Output the [x, y] coordinate of the center of the cell containing the given text.  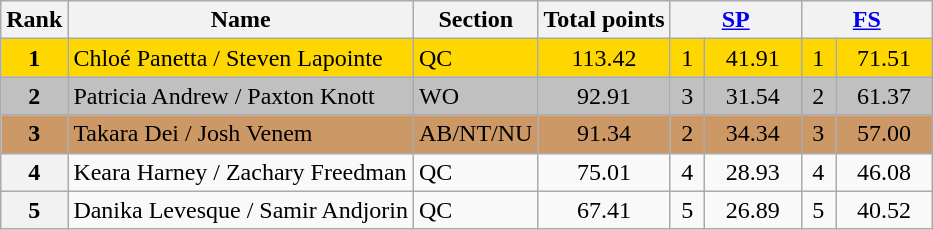
WO [476, 96]
26.89 [752, 210]
91.34 [604, 134]
SP [736, 20]
AB/NT/NU [476, 134]
67.41 [604, 210]
Danika Levesque / Samir Andjorin [241, 210]
Section [476, 20]
92.91 [604, 96]
Total points [604, 20]
Keara Harney / Zachary Freedman [241, 172]
40.52 [884, 210]
71.51 [884, 58]
41.91 [752, 58]
28.93 [752, 172]
Chloé Panetta / Steven Lapointe [241, 58]
FS [866, 20]
57.00 [884, 134]
Rank [34, 20]
46.08 [884, 172]
31.54 [752, 96]
Name [241, 20]
61.37 [884, 96]
75.01 [604, 172]
Takara Dei / Josh Venem [241, 134]
113.42 [604, 58]
34.34 [752, 134]
Patricia Andrew / Paxton Knott [241, 96]
